Output the (x, y) coordinate of the center of the cell containing the given text.  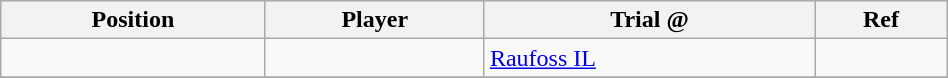
Player (374, 20)
Raufoss IL (649, 58)
Trial @ (649, 20)
Position (133, 20)
Ref (882, 20)
